Find where the given text appears and provide that cell's center as (X, Y) coordinate. 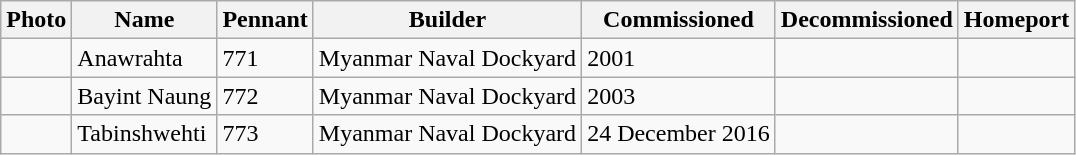
2001 (679, 58)
Tabinshwehti (144, 134)
773 (265, 134)
772 (265, 96)
Decommissioned (866, 20)
Bayint Naung (144, 96)
Builder (447, 20)
771 (265, 58)
2003 (679, 96)
Homeport (1016, 20)
Name (144, 20)
Anawrahta (144, 58)
24 December 2016 (679, 134)
Commissioned (679, 20)
Pennant (265, 20)
Photo (36, 20)
